Provide the (X, Y) coordinate of the cell's center where the given text is located.  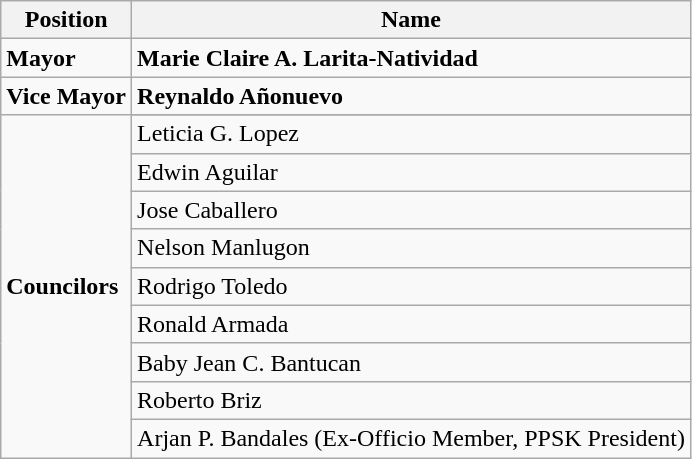
Edwin Aguilar (412, 172)
Arjan P. Bandales (Ex-Officio Member, PPSK President) (412, 438)
Marie Claire A. Larita-Natividad (412, 58)
Jose Caballero (412, 210)
Baby Jean C. Bantucan (412, 362)
Leticia G. Lopez (412, 134)
Mayor (66, 58)
Vice Mayor (66, 96)
Position (66, 20)
Nelson Manlugon (412, 248)
Name (412, 20)
Reynaldo Añonuevo (412, 96)
Rodrigo Toledo (412, 286)
Roberto Briz (412, 400)
Councilors (66, 286)
Ronald Armada (412, 324)
